Extract the (X, Y) coordinate from the center of the cell holding the provided text.  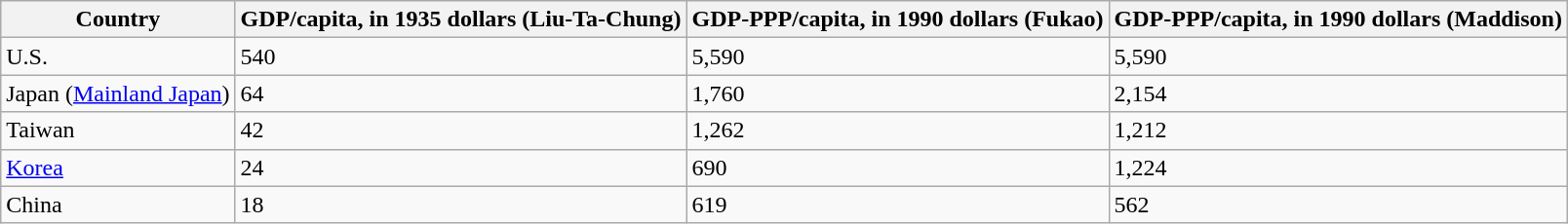
18 (460, 205)
619 (897, 205)
1,262 (897, 131)
42 (460, 131)
GDP/capita, in 1935 dollars (Liu-Ta-Chung) (460, 19)
64 (460, 93)
1,212 (1338, 131)
Country (118, 19)
2,154 (1338, 93)
562 (1338, 205)
24 (460, 168)
U.S. (118, 56)
Taiwan (118, 131)
GDP-PPP/capita, in 1990 dollars (Fukao) (897, 19)
540 (460, 56)
1,760 (897, 93)
GDP-PPP/capita, in 1990 dollars (Maddison) (1338, 19)
690 (897, 168)
1,224 (1338, 168)
Korea (118, 168)
Japan (Mainland Japan) (118, 93)
China (118, 205)
